Identify which cell holds the provided text, then report its [X, Y] central coordinate. 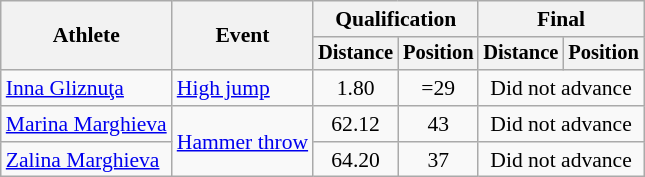
Qualification [396, 19]
Final [560, 19]
1.80 [356, 88]
62.12 [356, 124]
Hammer throw [242, 142]
Athlete [86, 36]
High jump [242, 88]
43 [438, 124]
Event [242, 36]
Inna Gliznuţa [86, 88]
=29 [438, 88]
Marina Marghieva [86, 124]
